For the text-containing cell, return its midpoint in (x, y) coordinate format. 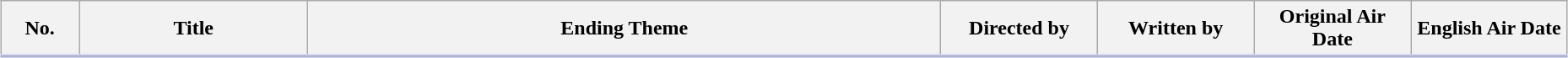
Title (194, 29)
Ending Theme (624, 29)
Directed by (1019, 29)
No. (41, 29)
Written by (1176, 29)
Original Air Date (1333, 29)
English Air Date (1490, 29)
